Find where the given text appears and provide that cell's center as (X, Y) coordinate. 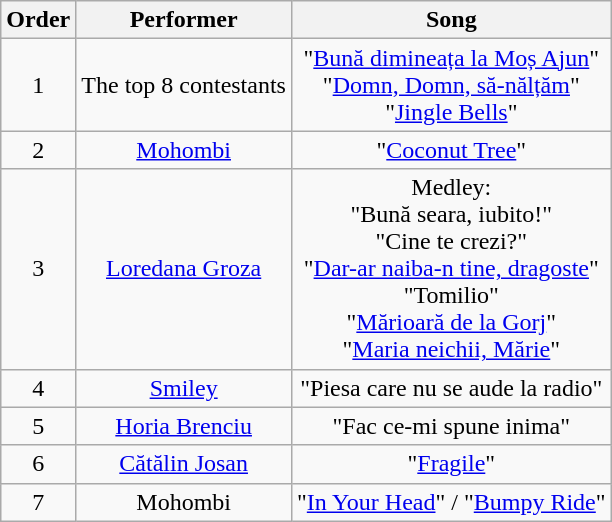
2 (38, 150)
The top 8 contestants (184, 85)
"Fac ce-mi spune inima" (451, 426)
Song (451, 20)
Order (38, 20)
Loredana Groza (184, 269)
3 (38, 269)
Horia Brenciu (184, 426)
Cătălin Josan (184, 464)
"Fragile" (451, 464)
7 (38, 502)
Medley:"Bună seara, iubito!""Cine te crezi?""Dar-ar naiba-n tine, dragoste""Tomilio""Mărioară de la Gorj""Maria neichii, Mărie" (451, 269)
4 (38, 388)
"Bună dimineața la Moș Ajun""Domn, Domn, să-nălțăm""Jingle Bells" (451, 85)
1 (38, 85)
Smiley (184, 388)
6 (38, 464)
5 (38, 426)
Performer (184, 20)
"In Your Head" / "Bumpy Ride" (451, 502)
"Piesa care nu se aude la radio" (451, 388)
"Coconut Tree" (451, 150)
